Output the [x, y] coordinate of the center of the cell containing the given text.  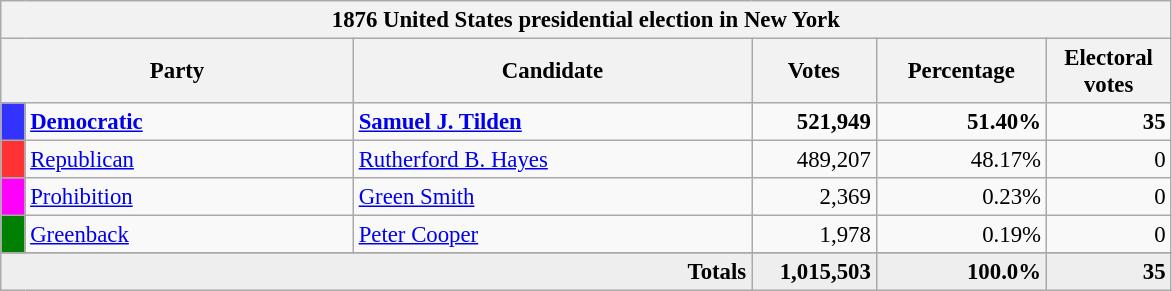
35 [1108, 122]
0.23% [961, 197]
Candidate [552, 72]
1,978 [814, 235]
2,369 [814, 197]
1876 United States presidential election in New York [586, 20]
Green Smith [552, 197]
521,949 [814, 122]
Electoral votes [1108, 72]
Republican [189, 160]
Party [178, 72]
Rutherford B. Hayes [552, 160]
Democratic [189, 122]
Votes [814, 72]
Peter Cooper [552, 235]
Percentage [961, 72]
Samuel J. Tilden [552, 122]
Greenback [189, 235]
0.19% [961, 235]
48.17% [961, 160]
489,207 [814, 160]
51.40% [961, 122]
Prohibition [189, 197]
